Find where the given text appears and provide that cell's center as [x, y] coordinate. 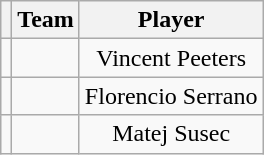
Matej Susec [171, 134]
Vincent Peeters [171, 58]
Player [171, 20]
Team [46, 20]
Florencio Serrano [171, 96]
